From the cell containing the given text, extract its center point as [x, y] coordinate. 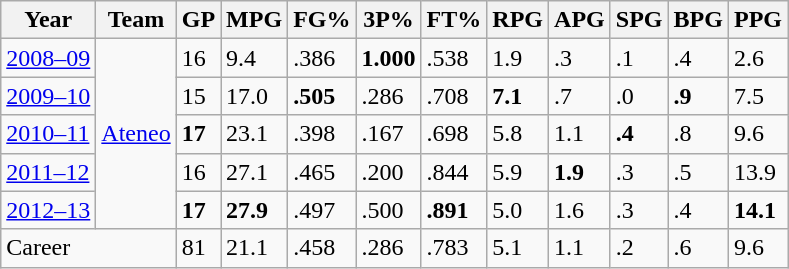
.465 [322, 172]
.505 [322, 96]
.698 [454, 134]
2010–11 [48, 134]
5.9 [518, 172]
3P% [388, 20]
15 [198, 96]
Career [88, 248]
.2 [639, 248]
.844 [454, 172]
.386 [322, 58]
.783 [454, 248]
Year [48, 20]
APG [580, 20]
BPG [698, 20]
.9 [698, 96]
.7 [580, 96]
.200 [388, 172]
Ateneo [136, 134]
.458 [322, 248]
FG% [322, 20]
2012–13 [48, 210]
.0 [639, 96]
27.9 [254, 210]
5.8 [518, 134]
9.4 [254, 58]
14.1 [758, 210]
.8 [698, 134]
2008–09 [48, 58]
5.1 [518, 248]
Team [136, 20]
.398 [322, 134]
2.6 [758, 58]
21.1 [254, 248]
.497 [322, 210]
GP [198, 20]
.5 [698, 172]
.1 [639, 58]
7.5 [758, 96]
1.6 [580, 210]
17.0 [254, 96]
27.1 [254, 172]
23.1 [254, 134]
.500 [388, 210]
RPG [518, 20]
81 [198, 248]
.538 [454, 58]
.708 [454, 96]
.891 [454, 210]
SPG [639, 20]
.167 [388, 134]
7.1 [518, 96]
2009–10 [48, 96]
13.9 [758, 172]
PPG [758, 20]
.6 [698, 248]
FT% [454, 20]
MPG [254, 20]
2011–12 [48, 172]
5.0 [518, 210]
1.000 [388, 58]
